Output the [x, y] coordinate of the center of the cell containing the given text.  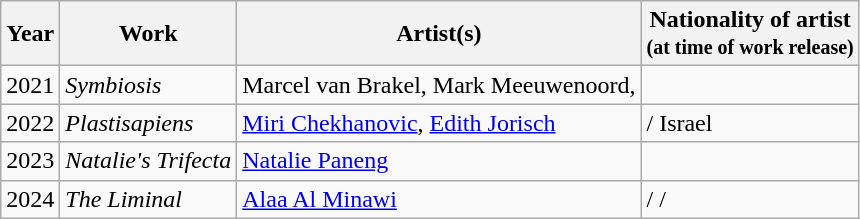
Work [148, 34]
Marcel van Brakel, Mark Meeuwenoord, [439, 85]
Nationality of artist(at time of work release) [750, 34]
Year [30, 34]
/ / [750, 199]
Miri Chekhanovic, Edith Jorisch [439, 123]
Symbiosis [148, 85]
Artist(s) [439, 34]
Natalie's Trifecta [148, 161]
2024 [30, 199]
Natalie Paneng [439, 161]
Alaa Al Minawi [439, 199]
The Liminal [148, 199]
/ Israel [750, 123]
2021 [30, 85]
2023 [30, 161]
Plastisapiens [148, 123]
2022 [30, 123]
